Locate the cell with the specified text and output its (x, y) center coordinate. 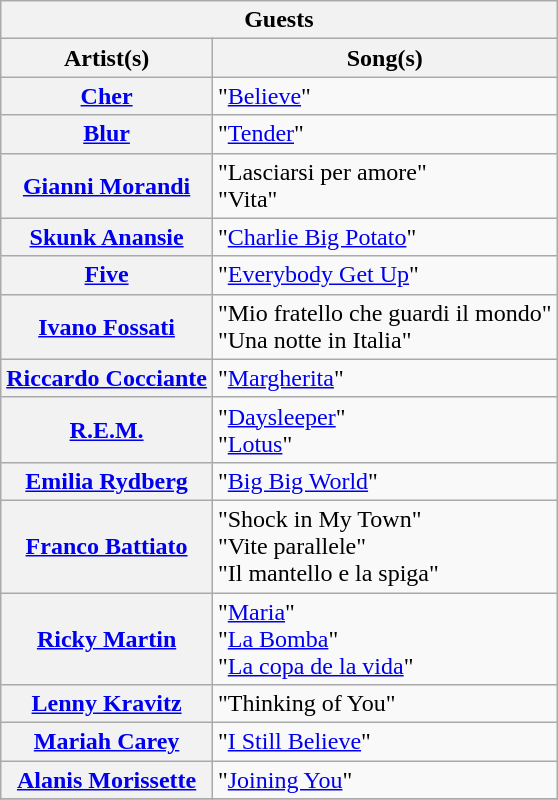
"Shock in My Town""Vite parallele""Il mantello e la spiga" (384, 546)
"Believe" (384, 96)
"Charlie Big Potato" (384, 237)
Lenny Kravitz (107, 704)
Gianni Morandi (107, 186)
R.E.M. (107, 430)
Guests (279, 20)
Blur (107, 134)
"Lasciarsi per amore""Vita" (384, 186)
"Thinking of You" (384, 704)
"Margherita" (384, 378)
"Maria""La Bomba""La copa de la vida" (384, 638)
"Big Big World" (384, 481)
Five (107, 275)
"Daysleeper" "Lotus" (384, 430)
Cher (107, 96)
"Everybody Get Up" (384, 275)
Ricky Martin (107, 638)
"I Still Believe" (384, 742)
Ivano Fossati (107, 326)
"Tender" (384, 134)
Artist(s) (107, 58)
Skunk Anansie (107, 237)
Emilia Rydberg (107, 481)
Alanis Morissette (107, 780)
"Mio fratello che guardi il mondo""Una notte in Italia" (384, 326)
Song(s) (384, 58)
Riccardo Cocciante (107, 378)
"Joining You" (384, 780)
Franco Battiato (107, 546)
Mariah Carey (107, 742)
